Identify which cell holds the provided text, then report its [x, y] central coordinate. 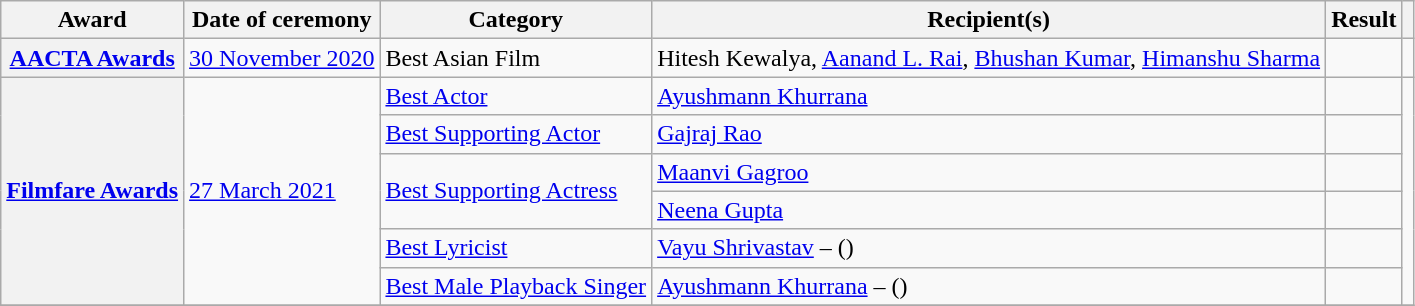
Recipient(s) [989, 20]
30 November 2020 [282, 58]
Neena Gupta [989, 210]
Category [516, 20]
Maanvi Gagroo [989, 172]
Award [92, 20]
Best Asian Film [516, 58]
Best Supporting Actress [516, 191]
Vayu Shrivastav – () [989, 248]
Best Supporting Actor [516, 134]
Best Male Playback Singer [516, 286]
Date of ceremony [282, 20]
AACTA Awards [92, 58]
Best Actor [516, 96]
Best Lyricist [516, 248]
Ayushmann Khurrana – () [989, 286]
Result [1364, 20]
Hitesh Kewalya, Aanand L. Rai, Bhushan Kumar, Himanshu Sharma [989, 58]
27 March 2021 [282, 191]
Ayushmann Khurrana [989, 96]
Filmfare Awards [92, 191]
Gajraj Rao [989, 134]
